Return (X, Y) of the center of cell containing provided text 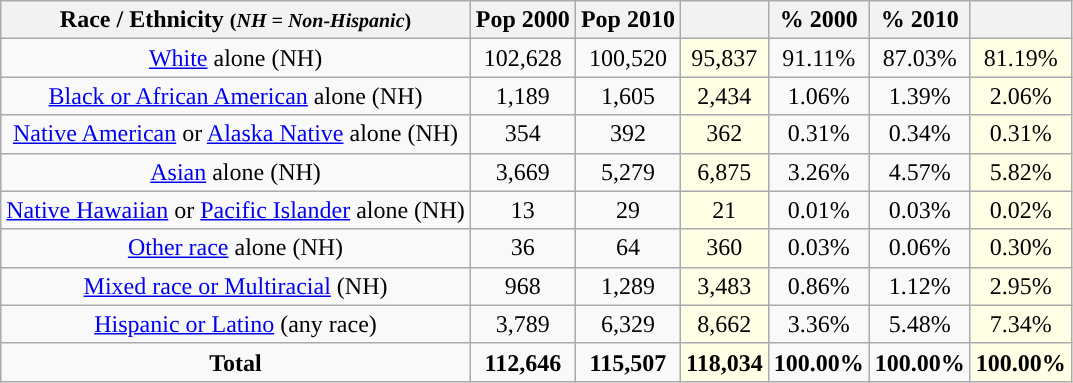
1.39% (920, 96)
13 (522, 210)
Total (236, 362)
5.82% (1020, 172)
95,837 (724, 58)
112,646 (522, 362)
7.34% (1020, 324)
87.03% (920, 58)
1.06% (818, 96)
Hispanic or Latino (any race) (236, 324)
0.86% (818, 286)
Pop 2010 (628, 20)
Pop 2000 (522, 20)
1,289 (628, 286)
4.57% (920, 172)
0.06% (920, 248)
29 (628, 210)
Other race alone (NH) (236, 248)
Asian alone (NH) (236, 172)
360 (724, 248)
392 (628, 134)
21 (724, 210)
1,189 (522, 96)
2.06% (1020, 96)
36 (522, 248)
White alone (NH) (236, 58)
3,483 (724, 286)
3.36% (818, 324)
354 (522, 134)
0.02% (1020, 210)
64 (628, 248)
102,628 (522, 58)
Black or African American alone (NH) (236, 96)
1,605 (628, 96)
91.11% (818, 58)
118,034 (724, 362)
Mixed race or Multiracial (NH) (236, 286)
0.34% (920, 134)
1.12% (920, 286)
2,434 (724, 96)
5,279 (628, 172)
0.01% (818, 210)
3.26% (818, 172)
362 (724, 134)
% 2010 (920, 20)
5.48% (920, 324)
81.19% (1020, 58)
3,669 (522, 172)
0.30% (1020, 248)
Race / Ethnicity (NH = Non-Hispanic) (236, 20)
6,875 (724, 172)
3,789 (522, 324)
6,329 (628, 324)
% 2000 (818, 20)
Native American or Alaska Native alone (NH) (236, 134)
100,520 (628, 58)
968 (522, 286)
115,507 (628, 362)
8,662 (724, 324)
Native Hawaiian or Pacific Islander alone (NH) (236, 210)
2.95% (1020, 286)
